From the cell containing the given text, extract its center point as (x, y) coordinate. 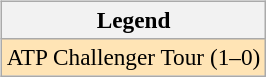
ATP Challenger Tour (1–0) (133, 57)
Legend (133, 20)
